Pinpoint the cell where the given text exists, returning its [x, y] midpoint coordinate. 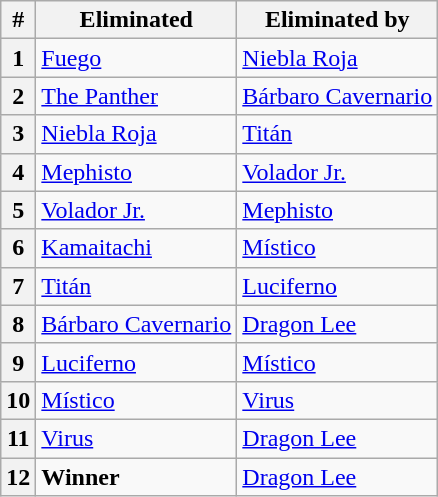
Eliminated by [338, 20]
2 [18, 96]
11 [18, 438]
Winner [136, 477]
7 [18, 286]
Eliminated [136, 20]
The Panther [136, 96]
10 [18, 400]
3 [18, 134]
# [18, 20]
12 [18, 477]
Kamaitachi [136, 248]
9 [18, 362]
Fuego [136, 58]
6 [18, 248]
4 [18, 172]
5 [18, 210]
1 [18, 58]
8 [18, 324]
